Return the (X, Y) coordinate for the center point of the cell that contains the specified text.  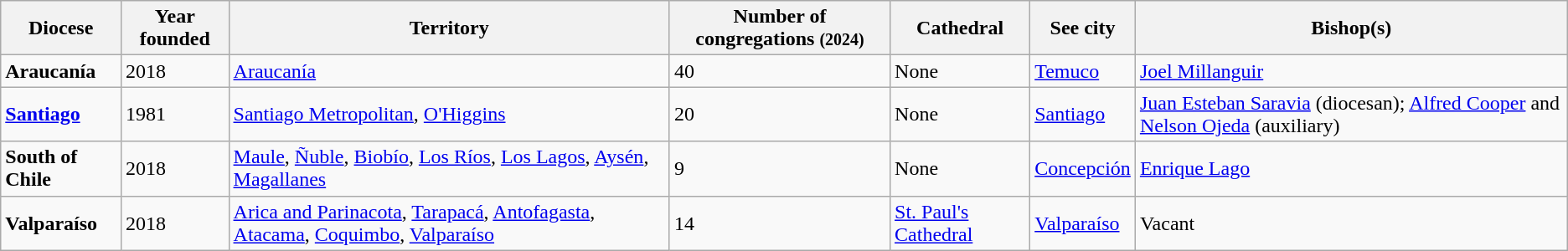
Juan Esteban Saravia (diocesan); Alfred Cooper and Nelson Ojeda (auxiliary) (1351, 114)
Enrique Lago (1351, 169)
Number of congregations (2024) (779, 28)
14 (779, 223)
Joel Millanguir (1351, 71)
Arica and Parinacota, Tarapacá, Antofagasta, Atacama, Coquimbo, Valparaíso (449, 223)
Santiago Metropolitan, O'Higgins (449, 114)
20 (779, 114)
See city (1083, 28)
1981 (175, 114)
40 (779, 71)
South of Chile (61, 169)
Concepción (1083, 169)
St. Paul's Cathedral (960, 223)
Diocese (61, 28)
Cathedral (960, 28)
Bishop(s) (1351, 28)
Maule, Ñuble, Biobío, Los Ríos, Los Lagos, Aysén, Magallanes (449, 169)
Year founded (175, 28)
Territory (449, 28)
9 (779, 169)
Temuco (1083, 71)
Vacant (1351, 223)
